Detect which cell encompasses the target text, then output its (X, Y) center coordinate. 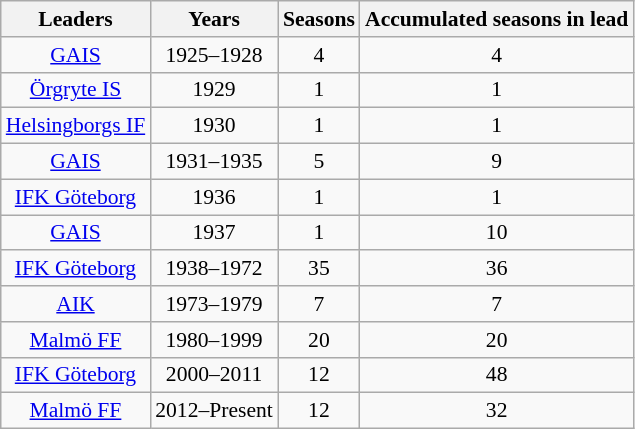
10 (496, 233)
1936 (214, 197)
1938–1972 (214, 269)
1925–1928 (214, 55)
AIK (76, 304)
2000–2011 (214, 375)
Years (214, 19)
2012–Present (214, 411)
1931–1935 (214, 162)
1930 (214, 126)
32 (496, 411)
Seasons (319, 19)
36 (496, 269)
1973–1979 (214, 304)
Helsingborgs IF (76, 126)
1937 (214, 233)
5 (319, 162)
1980–1999 (214, 340)
9 (496, 162)
48 (496, 375)
Leaders (76, 19)
1929 (214, 90)
35 (319, 269)
Örgryte IS (76, 90)
Accumulated seasons in lead (496, 19)
